Return (x, y) of the center of cell containing provided text 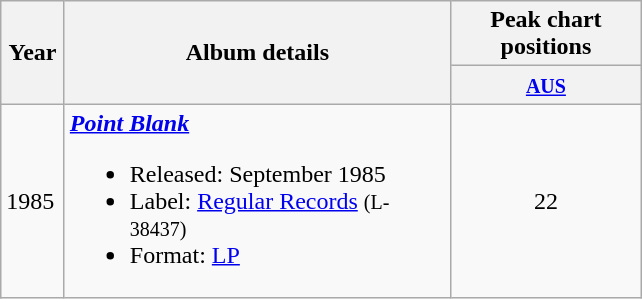
1985 (33, 201)
22 (546, 201)
Year (33, 52)
Peak chart positions (546, 34)
AUS (546, 85)
Point BlankReleased: September 1985Label: Regular Records (L-38437)Format: LP (257, 201)
Album details (257, 52)
